Locate the cell with the specified text and output its (x, y) center coordinate. 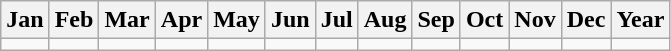
Apr (181, 20)
Sep (436, 20)
Jul (336, 20)
Year (640, 20)
Dec (586, 20)
Aug (385, 20)
Mar (127, 20)
Jun (290, 20)
Nov (535, 20)
Oct (484, 20)
Feb (74, 20)
May (237, 20)
Jan (25, 20)
